Return the (x, y) coordinate for the center point of the cell that contains the specified text.  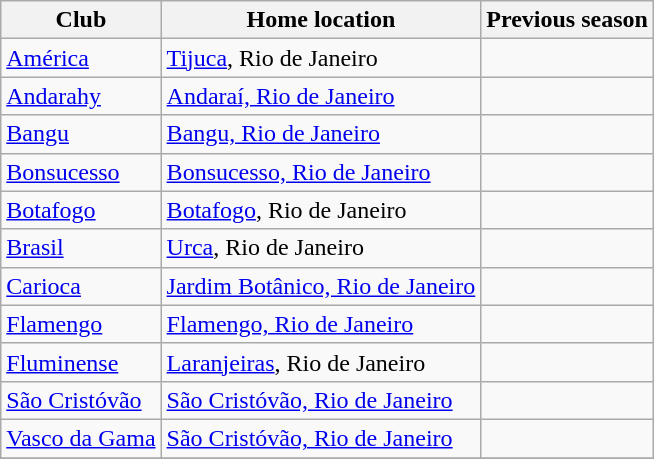
Home location (321, 20)
Botafogo, Rio de Janeiro (321, 210)
Andarahy (81, 96)
Laranjeiras, Rio de Janeiro (321, 362)
Fluminense (81, 362)
Tijuca, Rio de Janeiro (321, 58)
São Cristóvão (81, 400)
Previous season (568, 20)
Botafogo (81, 210)
Vasco da Gama (81, 438)
América (81, 58)
Club (81, 20)
Flamengo, Rio de Janeiro (321, 324)
Jardim Botânico, Rio de Janeiro (321, 286)
Brasil (81, 248)
Bangu, Rio de Janeiro (321, 134)
Andaraí, Rio de Janeiro (321, 96)
Bangu (81, 134)
Bonsucesso, Rio de Janeiro (321, 172)
Carioca (81, 286)
Bonsucesso (81, 172)
Urca, Rio de Janeiro (321, 248)
Flamengo (81, 324)
